Detect which cell encompasses the target text, then output its [X, Y] center coordinate. 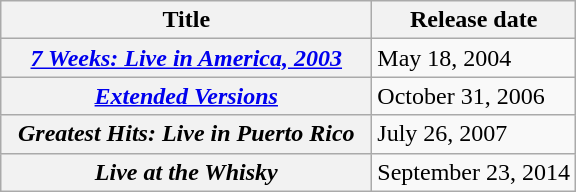
Title [186, 20]
July 26, 2007 [474, 134]
Release date [474, 20]
Extended Versions [186, 96]
October 31, 2006 [474, 96]
Live at the Whisky [186, 172]
Greatest Hits: Live in Puerto Rico [186, 134]
May 18, 2004 [474, 58]
7 Weeks: Live in America, 2003 [186, 58]
September 23, 2014 [474, 172]
